Return the [x, y] coordinate for the center point of the cell that contains the specified text.  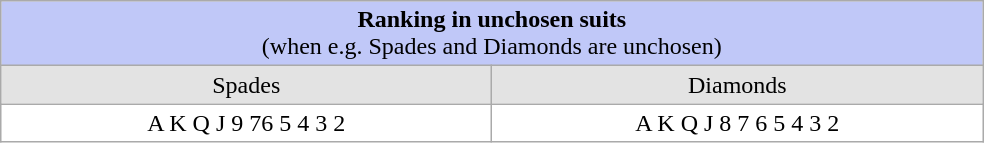
Spades [246, 85]
Ranking in unchosen suits(when e.g. Spades and Diamonds are unchosen) [492, 34]
A K Q J 9 76 5 4 3 2 [246, 123]
A K Q J 8 7 6 5 4 3 2 [738, 123]
Diamonds [738, 85]
